Provide the (x, y) coordinate of the cell's center where the given text is located.  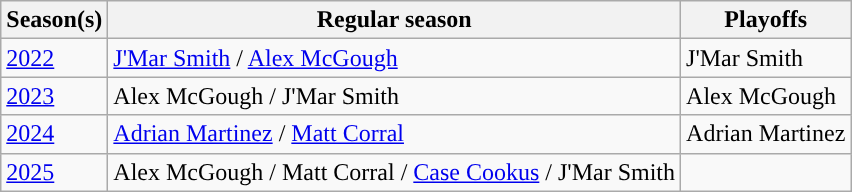
Alex McGough / Matt Corral / Case Cookus / J'Mar Smith (394, 172)
Adrian Martinez (766, 134)
2022 (54, 58)
Season(s) (54, 20)
Regular season (394, 20)
J'Mar Smith / Alex McGough (394, 58)
Adrian Martinez / Matt Corral (394, 134)
Alex McGough (766, 96)
2024 (54, 134)
2025 (54, 172)
Alex McGough / J'Mar Smith (394, 96)
J'Mar Smith (766, 58)
Playoffs (766, 20)
2023 (54, 96)
